Output the [x, y] coordinate of the center of the cell containing the given text.  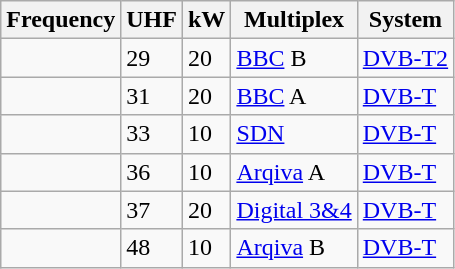
SDN [294, 134]
37 [152, 210]
48 [152, 248]
System [405, 20]
Digital 3&4 [294, 210]
33 [152, 134]
BBC A [294, 96]
DVB-T2 [405, 58]
29 [152, 58]
kW [206, 20]
BBC B [294, 58]
Frequency [61, 20]
31 [152, 96]
UHF [152, 20]
Multiplex [294, 20]
Arqiva A [294, 172]
Arqiva B [294, 248]
36 [152, 172]
